From the cell containing the given text, extract its center point as (X, Y) coordinate. 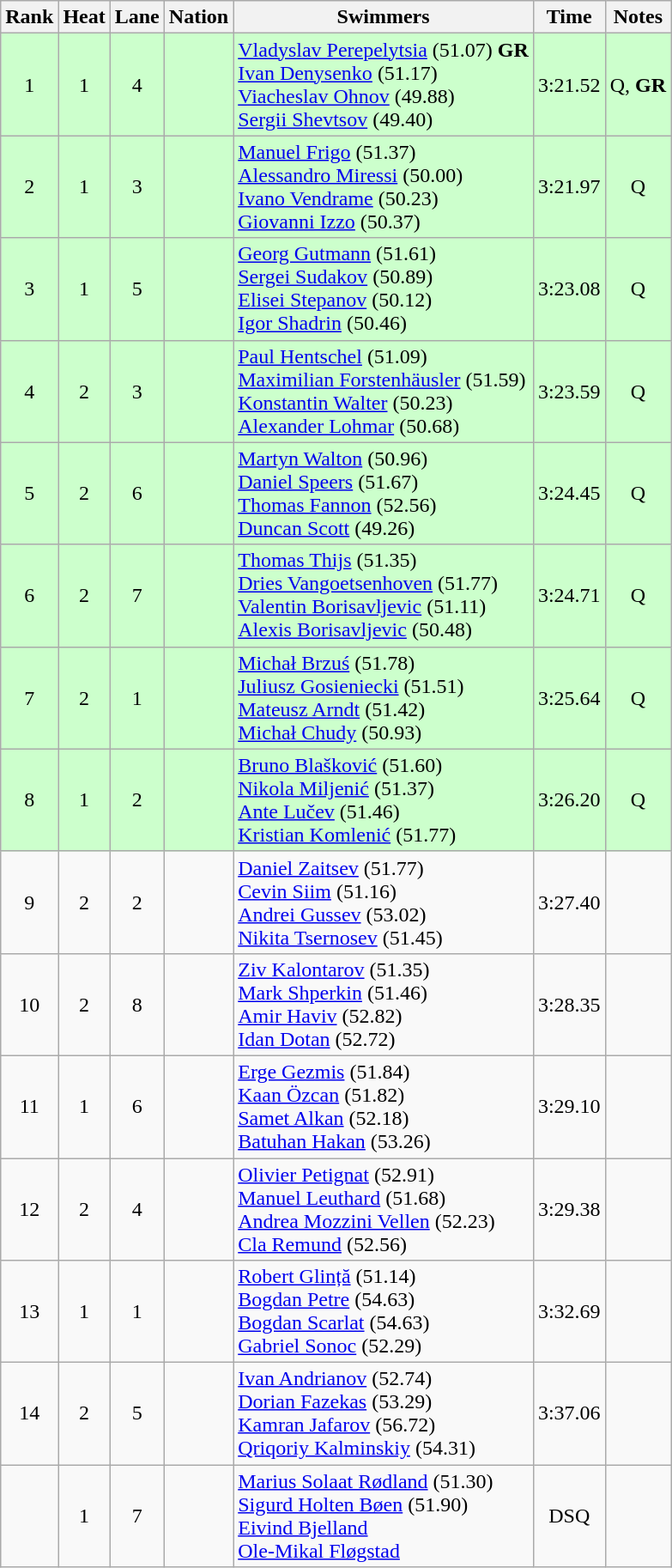
Ziv Kalontarov (51.35)Mark Shperkin (51.46)Amir Haviv (52.82)Idan Dotan (52.72) (384, 1005)
Daniel Zaitsev (51.77)Cevin Siim (51.16)Andrei Gussev (53.02)Nikita Tsernosev (51.45) (384, 902)
Ivan Andrianov (52.74)Dorian Fazekas (53.29)Kamran Jafarov (56.72)Qriqoriy Kalminskiy (54.31) (384, 1413)
3:26.20 (569, 800)
3:21.97 (569, 187)
Olivier Petignat (52.91)Manuel Leuthard (51.68)Andrea Mozzini Vellen (52.23)Cla Remund (52.56) (384, 1209)
3:24.71 (569, 596)
Erge Gezmis (51.84)Kaan Özcan (51.82)Samet Alkan (52.18)Batuhan Hakan (53.26) (384, 1106)
9 (29, 902)
3:37.06 (569, 1413)
13 (29, 1312)
Georg Gutmann (51.61)Sergei Sudakov (50.89)Elisei Stepanov (50.12)Igor Shadrin (50.46) (384, 289)
11 (29, 1106)
Paul Hentschel (51.09)Maximilian Forstenhäusler (51.59)Konstantin Walter (50.23)Alexander Lohmar (50.68) (384, 392)
Heat (84, 17)
Time (569, 17)
12 (29, 1209)
3:21.52 (569, 84)
Q, GR (638, 84)
Rank (29, 17)
10 (29, 1005)
Manuel Frigo (51.37)Alessandro Miressi (50.00)Ivano Vendrame (50.23)Giovanni Izzo (50.37) (384, 187)
Swimmers (384, 17)
14 (29, 1413)
Vladyslav Perepelytsia (51.07) GRIvan Denysenko (51.17)Viacheslav Ohnov (49.88)Sergii Shevtsov (49.40) (384, 84)
Robert Glință (51.14)Bogdan Petre (54.63)Bogdan Scarlat (54.63)Gabriel Sonoc (52.29) (384, 1312)
3:29.38 (569, 1209)
DSQ (569, 1516)
3:29.10 (569, 1106)
Nation (198, 17)
Marius Solaat Rødland (51.30)Sigurd Holten Bøen (51.90)Eivind BjellandOle-Mikal Fløgstad (384, 1516)
Michał Brzuś (51.78)Juliusz Gosieniecki (51.51)Mateusz Arndt (51.42)Michał Chudy (50.93) (384, 697)
3:27.40 (569, 902)
3:32.69 (569, 1312)
Thomas Thijs (51.35)Dries Vangoetsenhoven (51.77)Valentin Borisavljevic (51.11)Alexis Borisavljevic (50.48) (384, 596)
Bruno Blašković (51.60)Nikola Miljenić (51.37)Ante Lučev (51.46)Kristian Komlenić (51.77) (384, 800)
3:28.35 (569, 1005)
Lane (137, 17)
Martyn Walton (50.96)Daniel Speers (51.67)Thomas Fannon (52.56)Duncan Scott (49.26) (384, 493)
3:25.64 (569, 697)
3:23.08 (569, 289)
3:24.45 (569, 493)
Notes (638, 17)
3:23.59 (569, 392)
